Scan for the cell matching the given text and deliver its [x, y] coordinate at center. 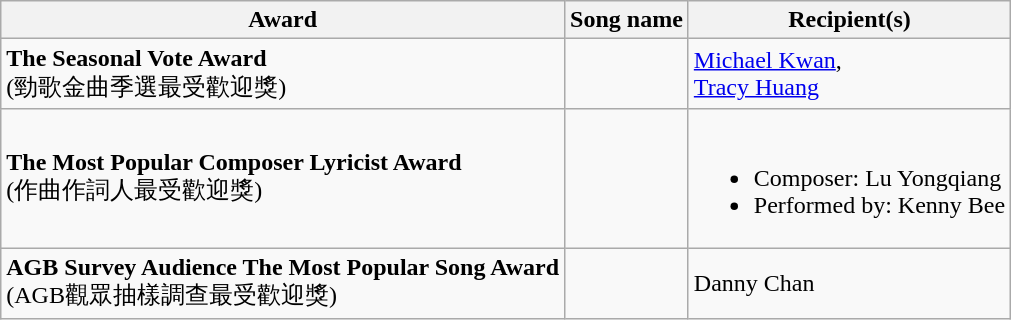
AGB Survey Audience The Most Popular Song Award(AGB觀眾抽樣調查最受歡迎獎) [283, 283]
The Seasonal Vote Award(勁歌金曲季選最受歡迎獎) [283, 74]
Danny Chan [849, 283]
Song name [627, 20]
Recipient(s) [849, 20]
Composer: Lu YongqiangPerformed by: Kenny Bee [849, 178]
Award [283, 20]
The Most Popular Composer Lyricist Award(作曲作詞人最受歡迎獎) [283, 178]
Michael Kwan,Tracy Huang [849, 74]
